Output the (X, Y) coordinate of the center of the cell containing the given text.  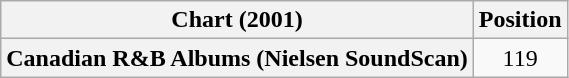
Position (520, 20)
Canadian R&B Albums (Nielsen SoundScan) (238, 58)
Chart (2001) (238, 20)
119 (520, 58)
